Output the (X, Y) coordinate of the center of the cell containing the given text.  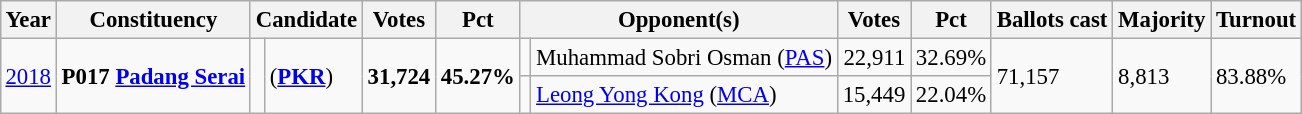
83.88% (1256, 76)
Constituency (153, 20)
45.27% (478, 76)
Majority (1162, 20)
15,449 (874, 95)
8,813 (1162, 76)
22,911 (874, 57)
22.04% (952, 95)
Ballots cast (1052, 20)
2018 (28, 76)
Candidate (306, 20)
Muhammad Sobri Osman (PAS) (684, 57)
71,157 (1052, 76)
32.69% (952, 57)
P017 Padang Serai (153, 76)
Turnout (1256, 20)
Leong Yong Kong (MCA) (684, 95)
(PKR) (313, 76)
Opponent(s) (678, 20)
Year (28, 20)
31,724 (398, 76)
